Identify which cell holds the provided text, then report its [x, y] central coordinate. 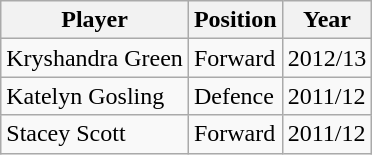
Stacey Scott [95, 134]
2012/13 [327, 58]
Year [327, 20]
Player [95, 20]
Katelyn Gosling [95, 96]
Kryshandra Green [95, 58]
Defence [235, 96]
Position [235, 20]
